Find where the given text appears and provide that cell's center as (x, y) coordinate. 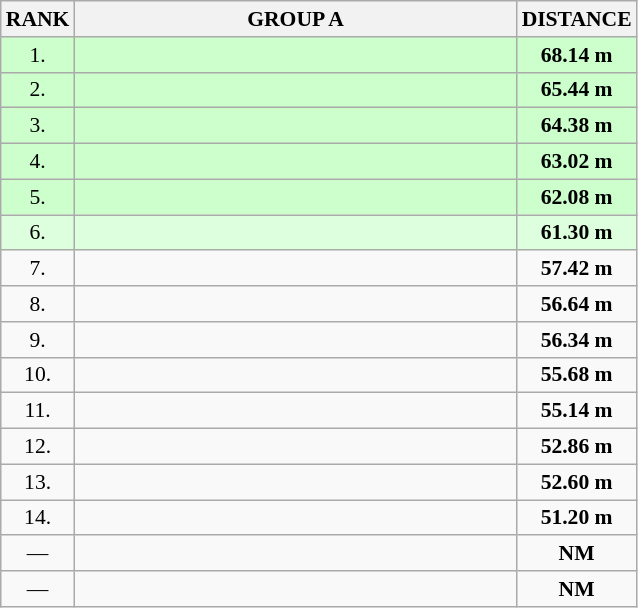
2. (38, 90)
9. (38, 340)
1. (38, 55)
65.44 m (577, 90)
RANK (38, 19)
10. (38, 375)
52.86 m (577, 447)
5. (38, 197)
14. (38, 518)
4. (38, 162)
8. (38, 304)
56.34 m (577, 340)
11. (38, 411)
55.14 m (577, 411)
6. (38, 233)
64.38 m (577, 126)
56.64 m (577, 304)
57.42 m (577, 269)
7. (38, 269)
51.20 m (577, 518)
12. (38, 447)
68.14 m (577, 55)
13. (38, 482)
55.68 m (577, 375)
3. (38, 126)
52.60 m (577, 482)
62.08 m (577, 197)
61.30 m (577, 233)
GROUP A (295, 19)
63.02 m (577, 162)
DISTANCE (577, 19)
